Pinpoint the cell where the given text exists, returning its [X, Y] midpoint coordinate. 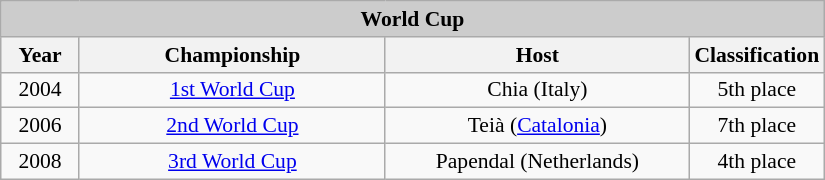
2nd World Cup [232, 126]
3rd World Cup [232, 162]
World Cup [413, 19]
1st World Cup [232, 90]
Papendal (Netherlands) [537, 162]
Host [537, 55]
5th place [756, 90]
2006 [40, 126]
Teià (Catalonia) [537, 126]
Championship [232, 55]
4th place [756, 162]
7th place [756, 126]
Chia (Italy) [537, 90]
2004 [40, 90]
Classification [756, 55]
Year [40, 55]
2008 [40, 162]
